Return (X, Y) of the center of cell containing provided text 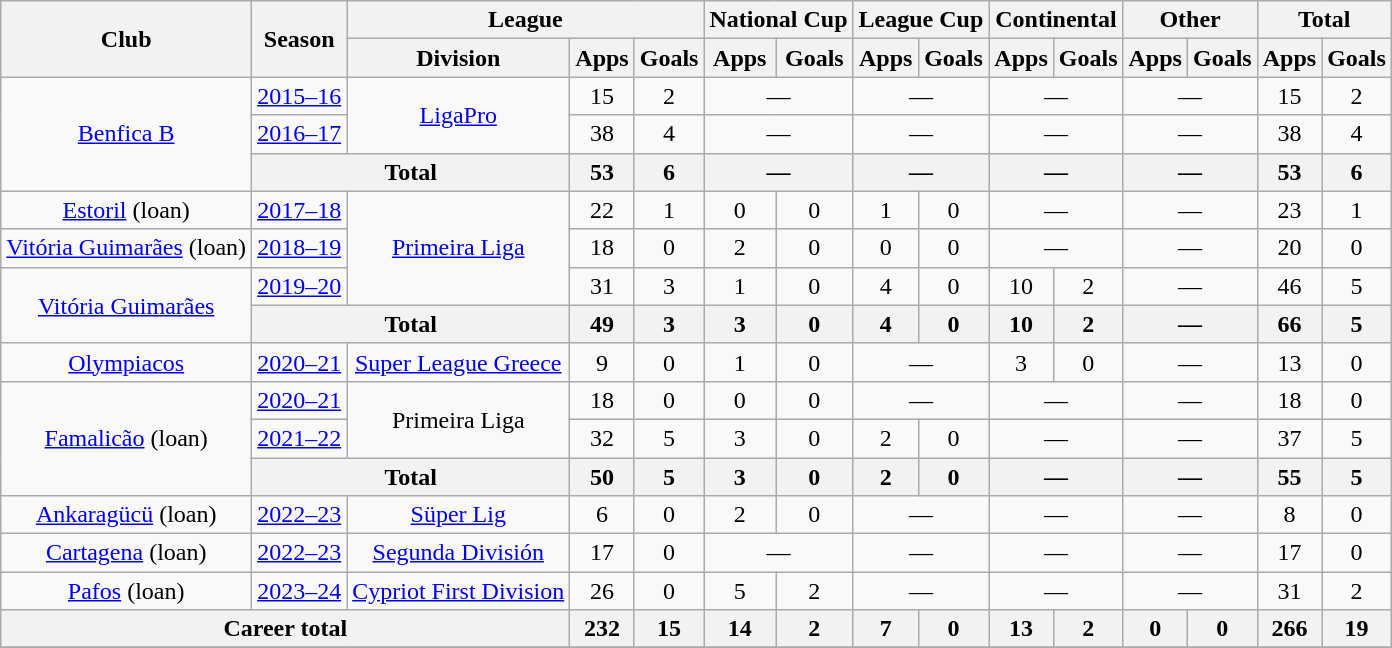
20 (1289, 248)
66 (1289, 324)
23 (1289, 210)
Olympiacos (126, 362)
Cypriot First Division (458, 591)
League (526, 20)
2015–16 (300, 96)
22 (602, 210)
14 (740, 629)
2023–24 (300, 591)
2021–22 (300, 438)
32 (602, 438)
National Cup (778, 20)
19 (1357, 629)
Continental (1056, 20)
Estoril (loan) (126, 210)
Famalicão (loan) (126, 438)
Super League Greece (458, 362)
2018–19 (300, 248)
2019–20 (300, 286)
Vitória Guimarães (loan) (126, 248)
Ankaragücü (loan) (126, 515)
8 (1289, 515)
55 (1289, 477)
37 (1289, 438)
50 (602, 477)
46 (1289, 286)
2017–18 (300, 210)
LigaPro (458, 115)
Career total (286, 629)
232 (602, 629)
League Cup (921, 20)
Vitória Guimarães (126, 305)
Cartagena (loan) (126, 553)
266 (1289, 629)
49 (602, 324)
7 (886, 629)
Season (300, 39)
Benfica B (126, 134)
9 (602, 362)
Division (458, 58)
Club (126, 39)
2016–17 (300, 134)
Segunda División (458, 553)
26 (602, 591)
Pafos (loan) (126, 591)
Other (1190, 20)
Süper Lig (458, 515)
